Scan for the cell matching the given text and deliver its (X, Y) coordinate at center. 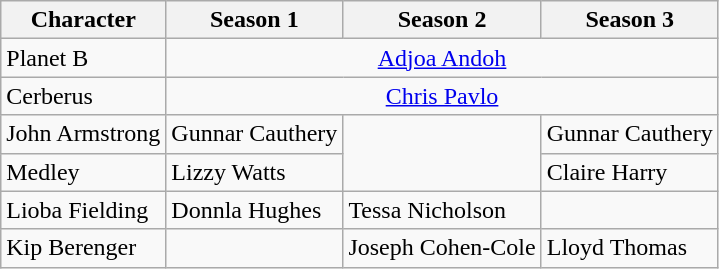
Adjoa Andoh (442, 58)
Lizzy Watts (254, 172)
John Armstrong (84, 134)
Character (84, 20)
Kip Berenger (84, 248)
Season 1 (254, 20)
Season 2 (442, 20)
Lloyd Thomas (630, 248)
Tessa Nicholson (442, 210)
Medley (84, 172)
Cerberus (84, 96)
Joseph Cohen-Cole (442, 248)
Claire Harry (630, 172)
Planet B (84, 58)
Donnla Hughes (254, 210)
Season 3 (630, 20)
Lioba Fielding (84, 210)
Chris Pavlo (442, 96)
